From the cell containing the given text, extract its center point as (X, Y) coordinate. 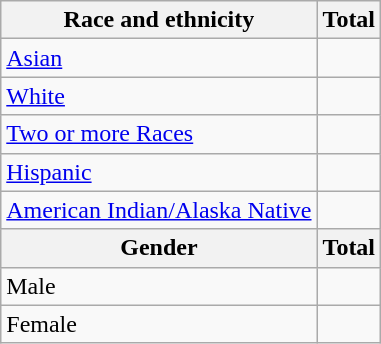
Hispanic (159, 172)
Gender (159, 248)
American Indian/Alaska Native (159, 210)
Male (159, 286)
White (159, 96)
Two or more Races (159, 134)
Asian (159, 58)
Race and ethnicity (159, 20)
Female (159, 324)
